Find where the given text appears and provide that cell's center as [X, Y] coordinate. 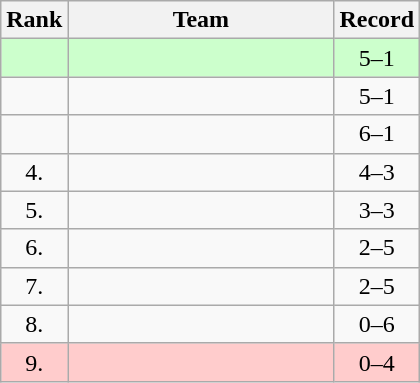
0–6 [377, 324]
Record [377, 20]
6. [34, 248]
5. [34, 210]
0–4 [377, 362]
4–3 [377, 172]
3–3 [377, 210]
Team [201, 20]
8. [34, 324]
4. [34, 172]
6–1 [377, 134]
9. [34, 362]
Rank [34, 20]
7. [34, 286]
